Scan for the cell matching the given text and deliver its (X, Y) coordinate at center. 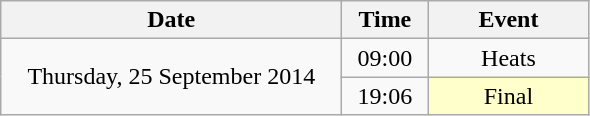
Date (172, 20)
09:00 (385, 58)
Time (385, 20)
19:06 (385, 96)
Thursday, 25 September 2014 (172, 77)
Heats (508, 58)
Final (508, 96)
Event (508, 20)
